Return the [x, y] coordinate for the center point of the cell that contains the specified text.  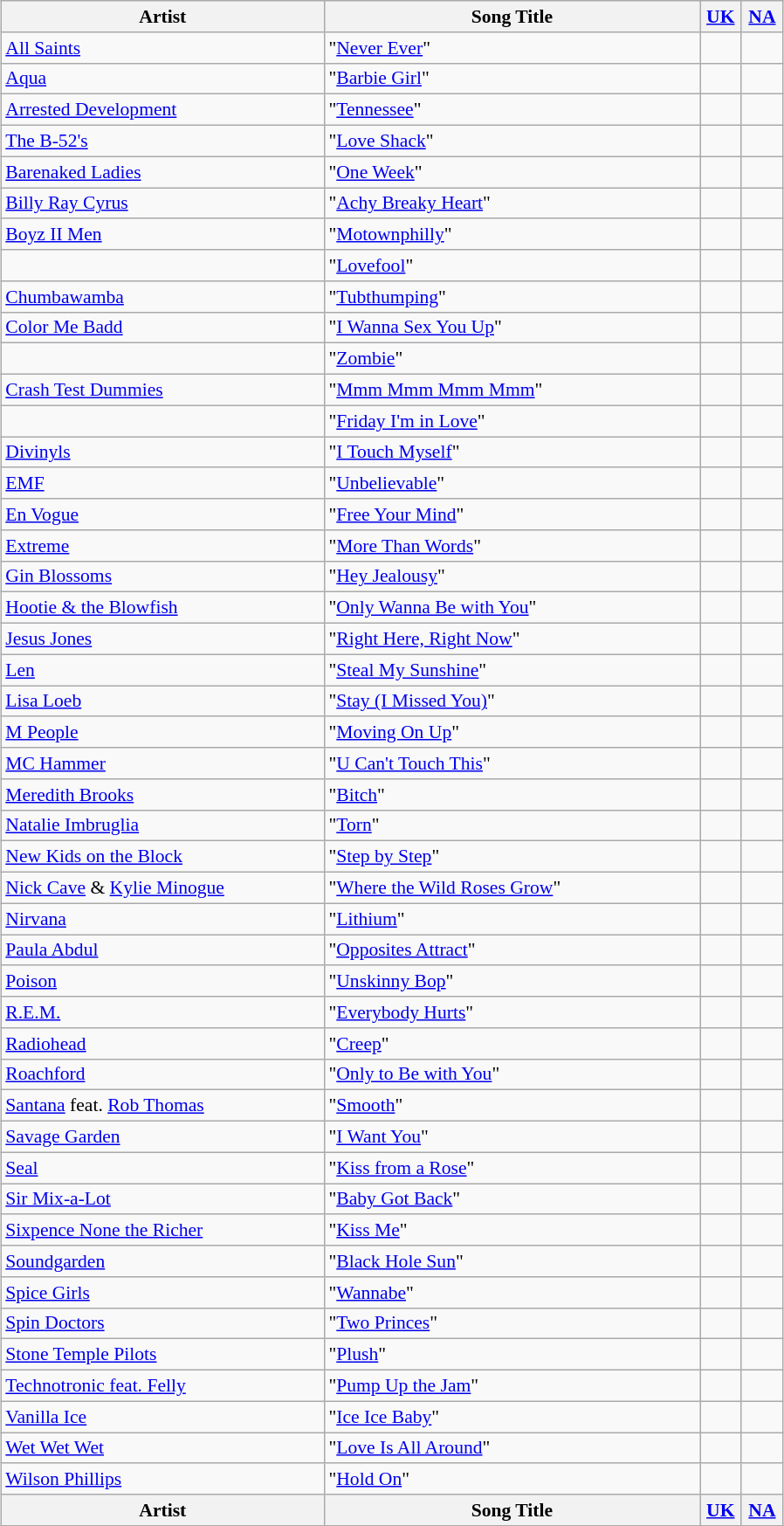
"More Than Words" [512, 545]
"Never Ever" [512, 47]
Gin Blossoms [162, 577]
All Saints [162, 47]
"Opposites Attract" [512, 950]
"Two Princes" [512, 1323]
Chumbawamba [162, 296]
Poison [162, 981]
"U Can't Touch This" [512, 763]
Extreme [162, 545]
"Motownphilly" [512, 234]
Technotronic feat. Felly [162, 1385]
Hootie & the Blowfish [162, 608]
Wilson Phillips [162, 1479]
Meredith Brooks [162, 794]
"Bitch" [512, 794]
"Torn" [512, 825]
Seal [162, 1168]
Barenaked Ladies [162, 172]
"Only to Be with You" [512, 1074]
Stone Temple Pilots [162, 1355]
Wet Wet Wet [162, 1448]
"Lovefool" [512, 266]
"Tennessee" [512, 110]
"Kiss Me" [512, 1230]
"I Want You" [512, 1136]
"Barbie Girl" [512, 79]
Spice Girls [162, 1292]
"Everybody Hurts" [512, 1012]
Aqua [162, 79]
"Steal My Sunshine" [512, 670]
"Free Your Mind" [512, 514]
"Zombie" [512, 359]
Nick Cave & Kylie Minogue [162, 887]
"Achy Breaky Heart" [512, 203]
"Smooth" [512, 1106]
Boyz II Men [162, 234]
Sir Mix-a-Lot [162, 1198]
En Vogue [162, 514]
"Black Hole Sun" [512, 1261]
"Hold On" [512, 1479]
Arrested Development [162, 110]
"Stay (I Missed You)" [512, 701]
"Wannabe" [512, 1292]
"Lithium" [512, 919]
"Pump Up the Jam" [512, 1385]
"Mmm Mmm Mmm Mmm" [512, 390]
"Kiss from a Rose" [512, 1168]
Crash Test Dummies [162, 390]
"Moving On Up" [512, 732]
R.E.M. [162, 1012]
Billy Ray Cyrus [162, 203]
"Ice Ice Baby" [512, 1417]
"Hey Jealousy" [512, 577]
Nirvana [162, 919]
"Baby Got Back" [512, 1198]
"Friday I'm in Love" [512, 421]
Santana feat. Rob Thomas [162, 1106]
Sixpence None the Richer [162, 1230]
Savage Garden [162, 1136]
Natalie Imbruglia [162, 825]
"Only Wanna Be with You" [512, 608]
"I Wanna Sex You Up" [512, 328]
"One Week" [512, 172]
Spin Doctors [162, 1323]
"Love Is All Around" [512, 1448]
Vanilla Ice [162, 1417]
"Right Here, Right Now" [512, 639]
"Where the Wild Roses Grow" [512, 887]
Paula Abdul [162, 950]
"Plush" [512, 1355]
Radiohead [162, 1043]
The B-52's [162, 141]
"Unbelievable" [512, 483]
Len [162, 670]
"Step by Step" [512, 857]
Lisa Loeb [162, 701]
"Tubthumping" [512, 296]
Soundgarden [162, 1261]
New Kids on the Block [162, 857]
EMF [162, 483]
Color Me Badd [162, 328]
"Love Shack" [512, 141]
Jesus Jones [162, 639]
Roachford [162, 1074]
Divinyls [162, 452]
"Creep" [512, 1043]
MC Hammer [162, 763]
"I Touch Myself" [512, 452]
"Unskinny Bop" [512, 981]
M People [162, 732]
